Return the (X, Y) coordinate for the center point of the cell that contains the specified text.  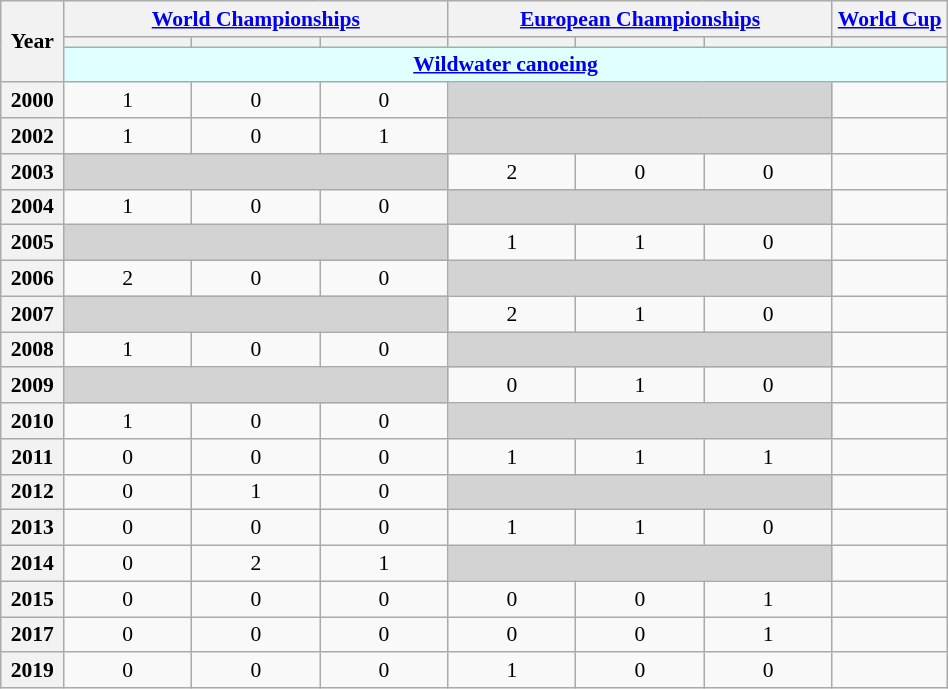
2004 (32, 207)
2002 (32, 136)
Wildwater canoeing (506, 65)
2009 (32, 386)
2013 (32, 528)
2014 (32, 564)
2005 (32, 243)
2008 (32, 350)
2012 (32, 492)
2019 (32, 671)
2000 (32, 101)
2017 (32, 635)
2011 (32, 457)
2003 (32, 172)
Year (32, 42)
European Championships (640, 19)
2015 (32, 599)
World Championships (256, 19)
World Cup (890, 19)
2006 (32, 279)
2010 (32, 421)
2007 (32, 314)
